Capture the cell that displays the provided text and extract its (x, y) central coordinate. 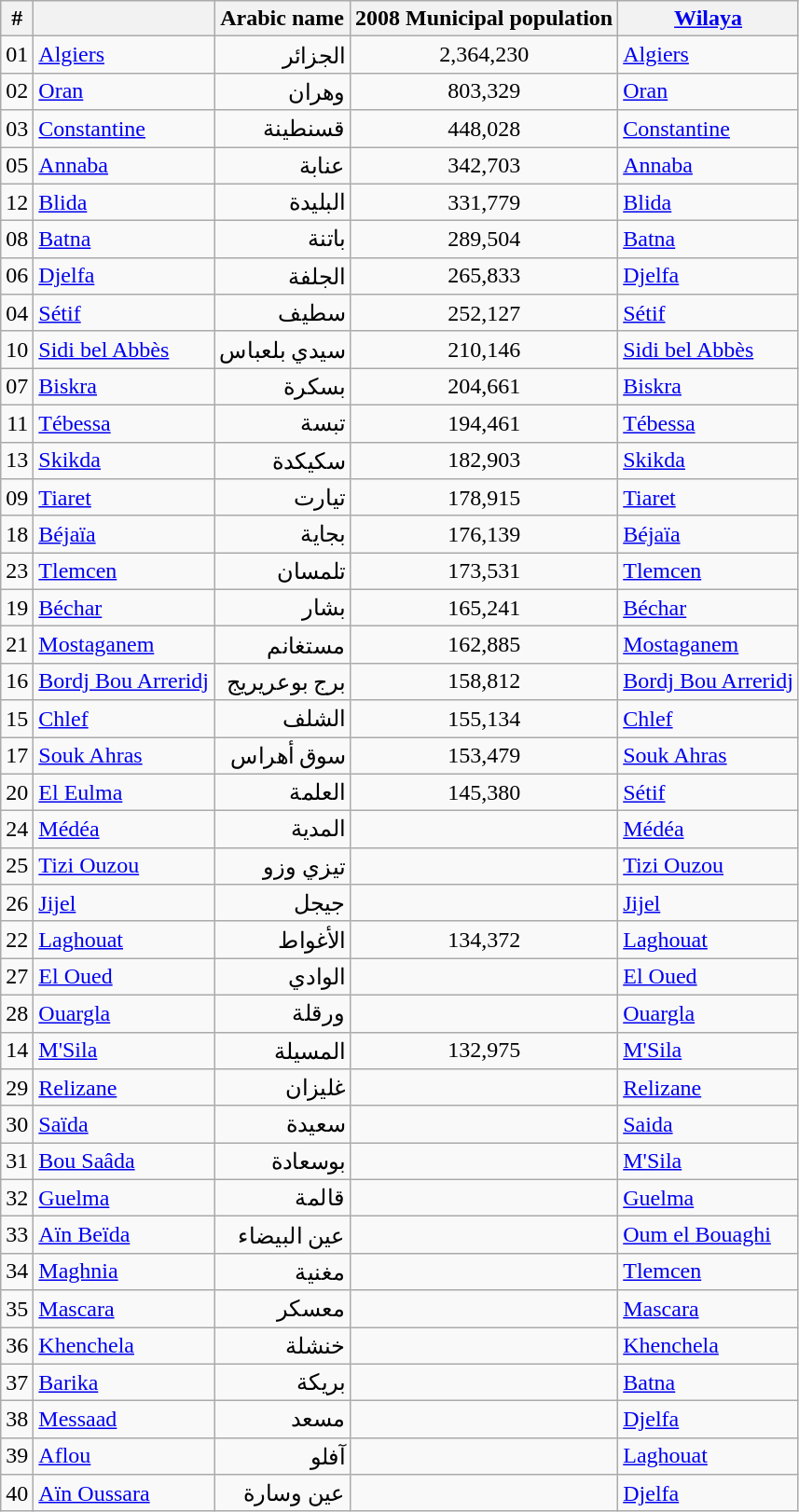
El Eulma (124, 792)
36 (17, 1346)
Bou Saâda (124, 1161)
الأغواط (282, 940)
سيدي بلعباس (282, 350)
بريكة (282, 1382)
البليدة (282, 202)
07 (17, 387)
الشلف (282, 719)
25 (17, 866)
الوادي (282, 977)
Oum el Bouaghi (709, 1235)
11 (17, 423)
173,531 (485, 571)
26 (17, 903)
37 (17, 1382)
331,779 (485, 202)
# (17, 19)
132,975 (485, 1051)
22 (17, 940)
الجزائر (282, 55)
342,703 (485, 166)
28 (17, 1013)
165,241 (485, 608)
Messaad (124, 1420)
Aflou (124, 1456)
غليزان (282, 1088)
الجلفة (282, 276)
178,915 (485, 498)
بجاية (282, 534)
تبسة (282, 423)
19 (17, 608)
27 (17, 977)
12 (17, 202)
10 (17, 350)
15 (17, 719)
ورقلة (282, 1013)
تيارت (282, 498)
09 (17, 498)
35 (17, 1309)
مسعد (282, 1420)
23 (17, 571)
قالمة (282, 1198)
31 (17, 1161)
جيجل (282, 903)
Aïn Beïda (124, 1235)
34 (17, 1271)
باتنة (282, 240)
2008 Municipal population (485, 19)
40 (17, 1493)
158,812 (485, 681)
18 (17, 534)
803,329 (485, 91)
06 (17, 276)
المدية (282, 830)
01 (17, 55)
Saida (709, 1124)
مغنية (282, 1271)
معسكر (282, 1309)
بسكرة (282, 387)
32 (17, 1198)
بوسعادة (282, 1161)
20 (17, 792)
21 (17, 645)
33 (17, 1235)
سطيف (282, 313)
39 (17, 1456)
289,504 (485, 240)
عين وسارة (282, 1493)
14 (17, 1051)
145,380 (485, 792)
210,146 (485, 350)
خنشلة (282, 1346)
252,127 (485, 313)
194,461 (485, 423)
آفلو (282, 1456)
بشار (282, 608)
02 (17, 91)
Wilaya (709, 19)
قسنطينة (282, 129)
38 (17, 1420)
204,661 (485, 387)
المسيلة (282, 1051)
Saïda (124, 1124)
29 (17, 1088)
153,479 (485, 755)
13 (17, 460)
08 (17, 240)
تلمسان (282, 571)
Aïn Oussara (124, 1493)
Arabic name (282, 19)
سعيدة (282, 1124)
17 (17, 755)
265,833 (485, 276)
24 (17, 830)
182,903 (485, 460)
30 (17, 1124)
176,139 (485, 534)
وهران (282, 91)
سوق أهراس (282, 755)
2,364,230 (485, 55)
برج بوعريريج (282, 681)
03 (17, 129)
134,372 (485, 940)
عين البيضاء (282, 1235)
448,028 (485, 129)
16 (17, 681)
162,885 (485, 645)
تيزي وزو (282, 866)
عنابة (282, 166)
05 (17, 166)
04 (17, 313)
سكيكدة (282, 460)
Barika (124, 1382)
155,134 (485, 719)
مستغانم (282, 645)
Maghnia (124, 1271)
العلمة (282, 792)
